Find where the given text appears and provide that cell's center as (x, y) coordinate. 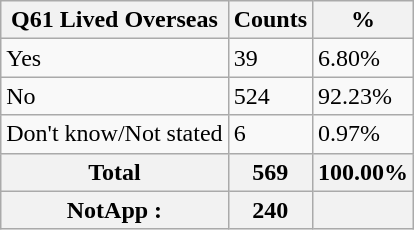
524 (270, 96)
Total (114, 172)
569 (270, 172)
240 (270, 210)
39 (270, 58)
No (114, 96)
% (364, 20)
Counts (270, 20)
6.80% (364, 58)
0.97% (364, 134)
Yes (114, 58)
NotApp : (114, 210)
6 (270, 134)
92.23% (364, 96)
100.00% (364, 172)
Q61 Lived Overseas (114, 20)
Don't know/Not stated (114, 134)
